Find where the given text appears and provide that cell's center as [x, y] coordinate. 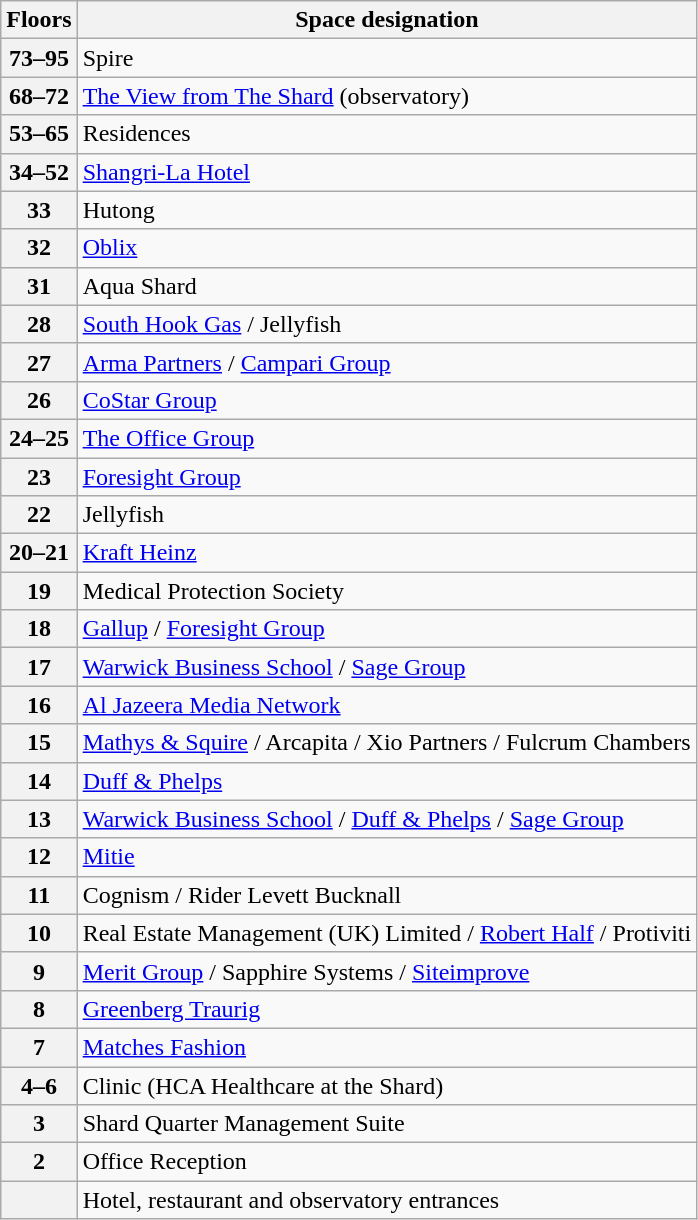
23 [39, 477]
Shangri-La Hotel [387, 172]
Space designation [387, 20]
26 [39, 400]
Arma Partners / Campari Group [387, 362]
28 [39, 324]
Residences [387, 134]
Cognism / Rider Levett Bucknall [387, 895]
Aqua Shard [387, 286]
19 [39, 591]
12 [39, 857]
Jellyfish [387, 515]
7 [39, 1047]
Clinic (HCA Healthcare at the Shard) [387, 1085]
Warwick Business School / Duff & Phelps / Sage Group [387, 819]
Hotel, restaurant and observatory entrances [387, 1200]
10 [39, 933]
Oblix [387, 248]
Foresight Group [387, 477]
8 [39, 1009]
Mathys & Squire / Arcapita / Xio Partners / Fulcrum Chambers [387, 743]
3 [39, 1124]
Floors [39, 20]
34–52 [39, 172]
Duff & Phelps [387, 781]
22 [39, 515]
17 [39, 667]
68–72 [39, 96]
Real Estate Management (UK) Limited / Robert Half / Protiviti [387, 933]
Greenberg Traurig [387, 1009]
9 [39, 971]
Medical Protection Society [387, 591]
11 [39, 895]
18 [39, 629]
Office Reception [387, 1162]
2 [39, 1162]
Shard Quarter Management Suite [387, 1124]
24–25 [39, 438]
Al Jazeera Media Network [387, 705]
South Hook Gas / Jellyfish [387, 324]
Warwick Business School / Sage Group [387, 667]
31 [39, 286]
14 [39, 781]
20–21 [39, 553]
Mitie [387, 857]
The View from The Shard (observatory) [387, 96]
33 [39, 210]
53–65 [39, 134]
Merit Group / Sapphire Systems / Siteimprove [387, 971]
CoStar Group [387, 400]
32 [39, 248]
Gallup / Foresight Group [387, 629]
Spire [387, 58]
Hutong [387, 210]
4–6 [39, 1085]
73–95 [39, 58]
Matches Fashion [387, 1047]
27 [39, 362]
13 [39, 819]
Kraft Heinz [387, 553]
16 [39, 705]
The Office Group [387, 438]
15 [39, 743]
